Capture the cell that displays the provided text and extract its (X, Y) central coordinate. 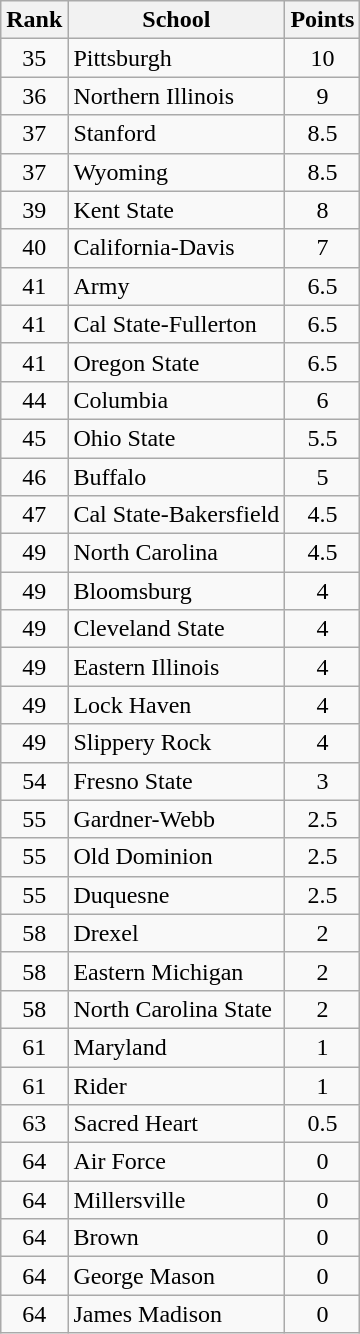
Lock Haven (176, 705)
Ohio State (176, 438)
Buffalo (176, 477)
Cal State-Fullerton (176, 324)
Columbia (176, 400)
Gardner-Webb (176, 819)
Maryland (176, 1047)
6 (322, 400)
Wyoming (176, 172)
Sacred Heart (176, 1124)
Brown (176, 1238)
35 (34, 58)
Rider (176, 1085)
45 (34, 438)
Rank (34, 20)
54 (34, 781)
Pittsburgh (176, 58)
63 (34, 1124)
46 (34, 477)
44 (34, 400)
School (176, 20)
Drexel (176, 933)
9 (322, 96)
James Madison (176, 1314)
5 (322, 477)
North Carolina State (176, 1009)
3 (322, 781)
Air Force (176, 1162)
Kent State (176, 210)
California-Davis (176, 248)
Millersville (176, 1200)
George Mason (176, 1276)
40 (34, 248)
7 (322, 248)
Bloomsburg (176, 591)
Points (322, 20)
Cal State-Bakersfield (176, 515)
10 (322, 58)
5.5 (322, 438)
36 (34, 96)
0.5 (322, 1124)
North Carolina (176, 553)
Slippery Rock (176, 743)
Army (176, 286)
39 (34, 210)
Stanford (176, 134)
Eastern Michigan (176, 971)
Eastern Illinois (176, 667)
47 (34, 515)
Duquesne (176, 895)
Northern Illinois (176, 96)
Oregon State (176, 362)
Fresno State (176, 781)
Cleveland State (176, 629)
8 (322, 210)
Old Dominion (176, 857)
